Output the [x, y] coordinate of the center of the cell containing the given text.  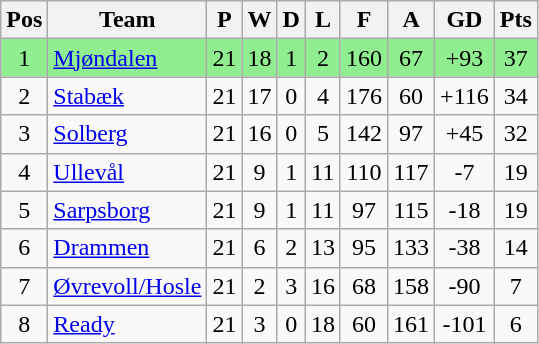
13 [322, 248]
-90 [465, 286]
14 [516, 248]
115 [412, 210]
Pos [24, 20]
8 [24, 324]
-38 [465, 248]
133 [412, 248]
-7 [465, 172]
L [322, 20]
95 [364, 248]
Ullevål [128, 172]
Mjøndalen [128, 58]
176 [364, 96]
160 [364, 58]
P [224, 20]
Stabæk [128, 96]
17 [260, 96]
Sarpsborg [128, 210]
Ready [128, 324]
+116 [465, 96]
-101 [465, 324]
F [364, 20]
GD [465, 20]
Drammen [128, 248]
110 [364, 172]
37 [516, 58]
142 [364, 134]
Øvrevoll/Hosle [128, 286]
158 [412, 286]
Pts [516, 20]
W [260, 20]
117 [412, 172]
+93 [465, 58]
67 [412, 58]
A [412, 20]
Team [128, 20]
Solberg [128, 134]
D [291, 20]
-18 [465, 210]
34 [516, 96]
68 [364, 286]
161 [412, 324]
+45 [465, 134]
32 [516, 134]
